Determine the (X, Y) coordinate at the center of the cell enclosing the given text.  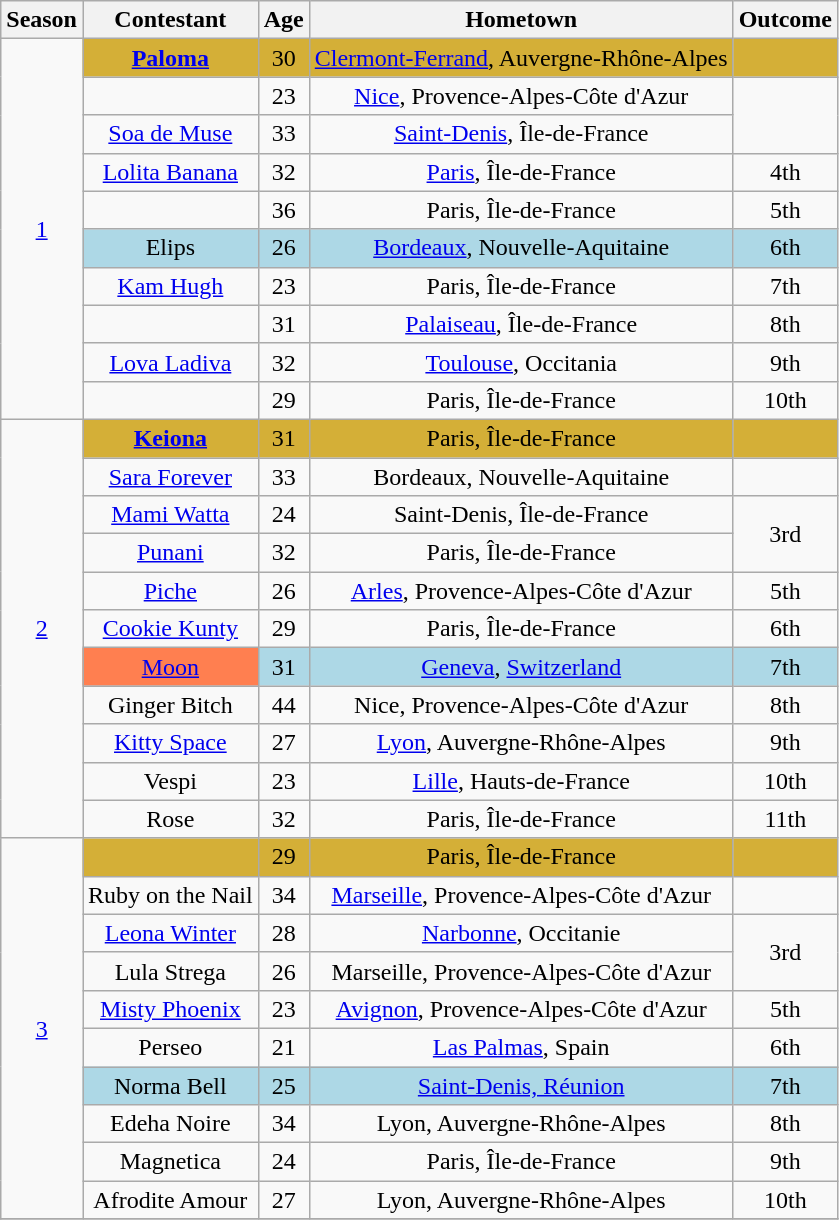
3 (42, 1028)
Rose (170, 819)
Avignon, Provence-Alpes-Côte d'Azur (521, 1009)
30 (284, 58)
Season (42, 20)
Magnetica (170, 1162)
Ruby on the Nail (170, 895)
Hometown (521, 20)
11th (785, 819)
Elips (170, 248)
Edeha Noire (170, 1124)
Outcome (785, 20)
Age (284, 20)
Kam Hugh (170, 286)
28 (284, 933)
Vespi (170, 781)
Leona Winter (170, 933)
Narbonne, Occitanie (521, 933)
Las Palmas, Spain (521, 1047)
Ginger Bitch (170, 705)
Keiona (170, 438)
Lova Ladiva (170, 362)
Kitty Space (170, 743)
Lolita Banana (170, 172)
Piche (170, 591)
Lille, Hauts-de-France (521, 781)
Sara Forever (170, 477)
2 (42, 628)
Lula Strega (170, 971)
Saint-Denis, Réunion (521, 1085)
1 (42, 230)
Afrodite Amour (170, 1200)
Misty Phoenix (170, 1009)
Punani (170, 553)
Soa de Muse (170, 134)
Paloma (170, 58)
Toulouse, Occitania (521, 362)
Arles, Provence-Alpes-Côte d'Azur (521, 591)
Contestant (170, 20)
Cookie Kunty (170, 629)
25 (284, 1085)
Mami Watta (170, 515)
Norma Bell (170, 1085)
Clermont-Ferrand, Auvergne-Rhône-Alpes (521, 58)
Geneva, Switzerland (521, 667)
4th (785, 172)
Palaiseau, Île-de-France (521, 324)
21 (284, 1047)
44 (284, 705)
Perseo (170, 1047)
Moon (170, 667)
36 (284, 210)
